Provide the (X, Y) coordinate of the cell's center where the given text is located.  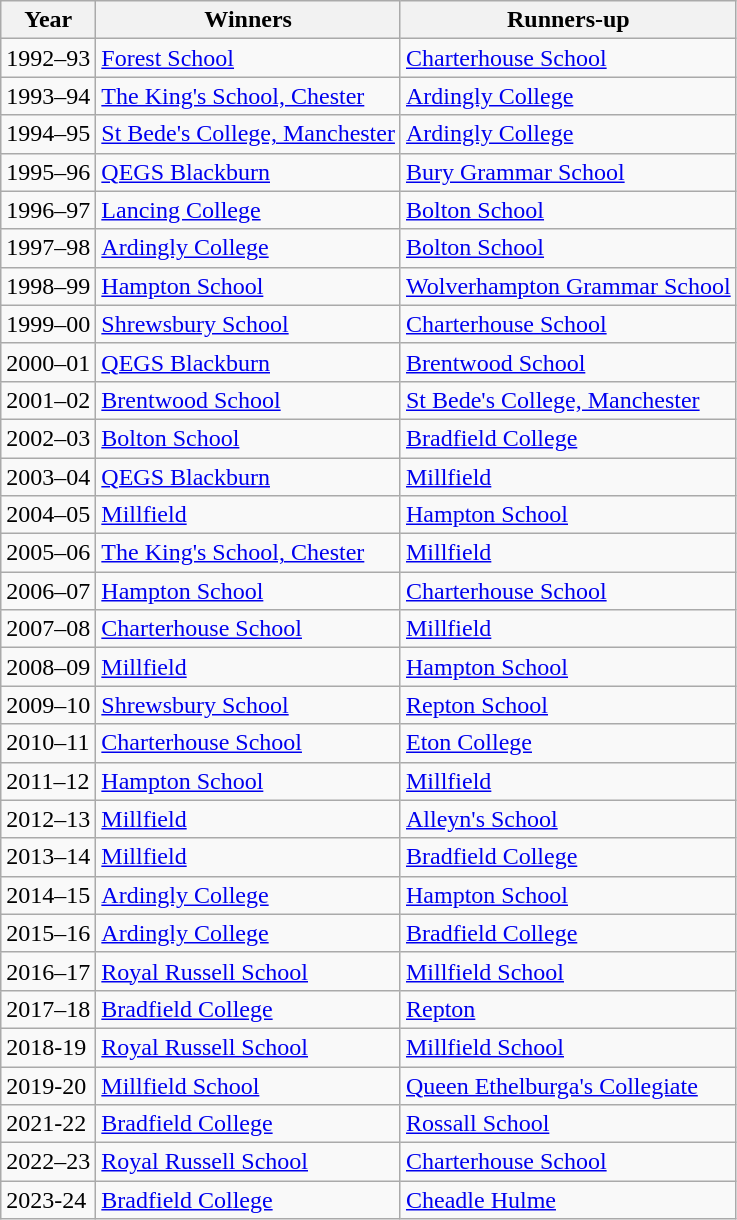
2002–03 (48, 438)
2004–05 (48, 515)
1998–99 (48, 286)
Forest School (248, 58)
1997–98 (48, 248)
1994–95 (48, 134)
2014–15 (48, 895)
2008–09 (48, 667)
Repton (568, 1009)
2001–02 (48, 400)
2015–16 (48, 933)
1996–97 (48, 210)
1999–00 (48, 324)
1993–94 (48, 96)
Year (48, 20)
Wolverhampton Grammar School (568, 286)
Alleyn's School (568, 819)
2013–14 (48, 857)
2010–11 (48, 743)
Bury Grammar School (568, 172)
2023-24 (48, 1200)
2000–01 (48, 362)
1995–96 (48, 172)
Winners (248, 20)
Eton College (568, 743)
2011–12 (48, 781)
2017–18 (48, 1009)
2007–08 (48, 629)
2016–17 (48, 971)
Cheadle Hulme (568, 1200)
2005–06 (48, 553)
2021-22 (48, 1124)
Repton School (568, 705)
2009–10 (48, 705)
Lancing College (248, 210)
2022–23 (48, 1162)
2003–04 (48, 477)
2019-20 (48, 1085)
Rossall School (568, 1124)
2006–07 (48, 591)
Queen Ethelburga's Collegiate (568, 1085)
Runners-up (568, 20)
2018-19 (48, 1047)
2012–13 (48, 819)
1992–93 (48, 58)
